Determine the [X, Y] coordinate at the center of the cell enclosing the given text.  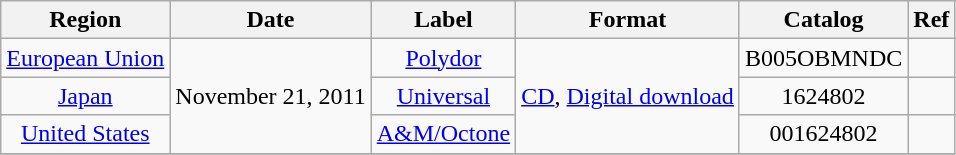
Region [86, 20]
Date [270, 20]
001624802 [823, 134]
Catalog [823, 20]
Japan [86, 96]
November 21, 2011 [270, 96]
Format [628, 20]
Label [443, 20]
European Union [86, 58]
United States [86, 134]
Polydor [443, 58]
Ref [932, 20]
CD, Digital download [628, 96]
Universal [443, 96]
B005OBMNDC [823, 58]
1624802 [823, 96]
A&M/Octone [443, 134]
